Search for the cell housing the specified text and yield its (X, Y) center coordinate. 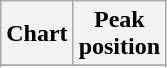
Peakposition (119, 34)
Chart (37, 34)
